For the text-containing cell, return its midpoint in [x, y] coordinate format. 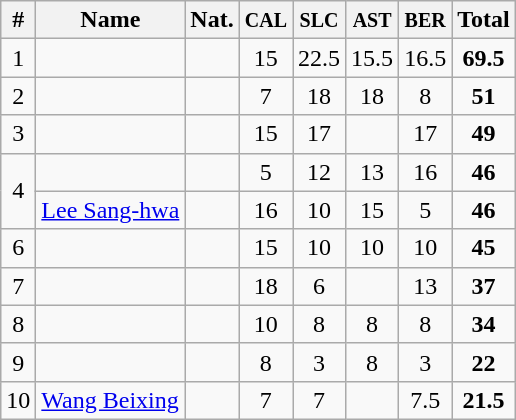
34 [484, 324]
4 [18, 191]
7.5 [426, 400]
Name [110, 20]
2 [18, 96]
22 [484, 362]
37 [484, 286]
AST [372, 20]
SLC [318, 20]
49 [484, 134]
16.5 [426, 58]
CAL [266, 20]
1 [18, 58]
15.5 [372, 58]
BER [426, 20]
Lee Sang-hwa [110, 210]
21.5 [484, 400]
22.5 [318, 58]
69.5 [484, 58]
51 [484, 96]
9 [18, 362]
45 [484, 248]
12 [318, 172]
# [18, 20]
Nat. [212, 20]
Total [484, 20]
Wang Beixing [110, 400]
